Extract the [x, y] coordinate from the center of the cell holding the provided text.  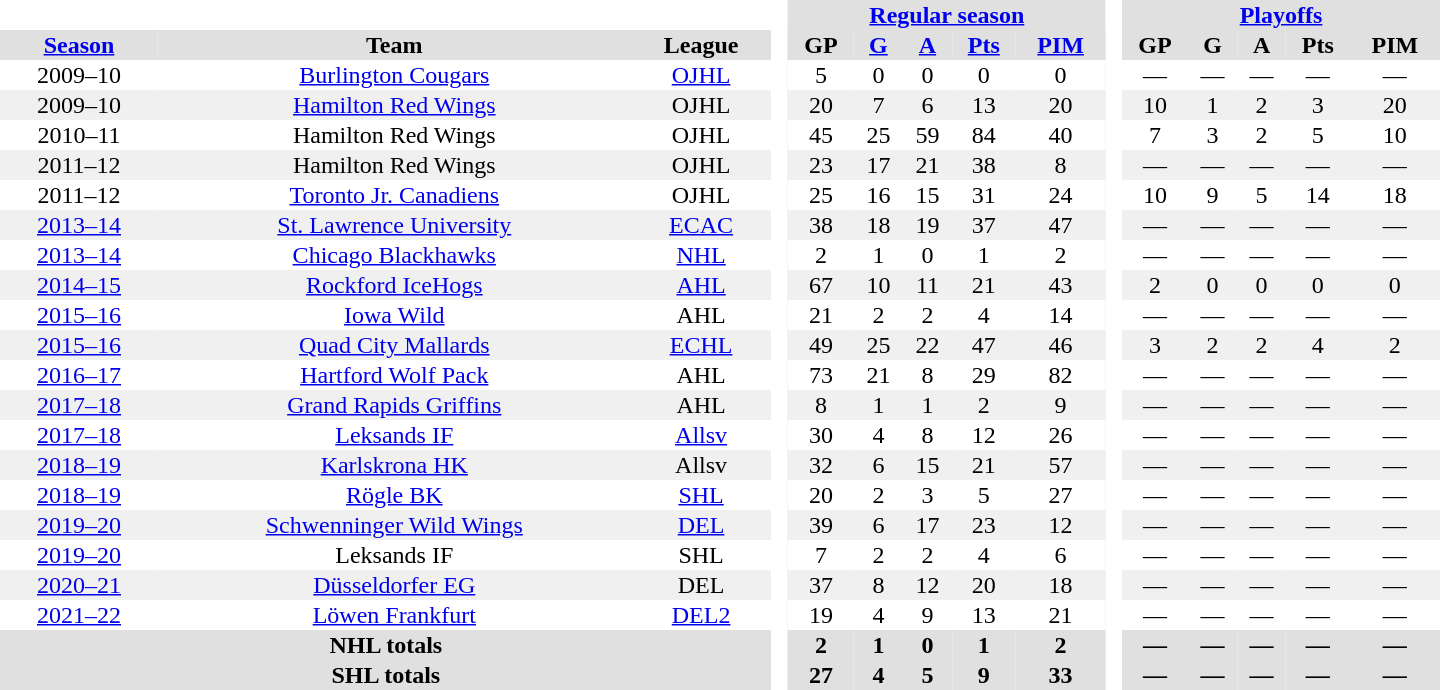
49 [821, 345]
DEL2 [702, 615]
46 [1061, 345]
2016–17 [79, 375]
NHL [702, 255]
67 [821, 285]
Iowa Wild [394, 315]
Schwenninger Wild Wings [394, 525]
2020–21 [79, 585]
84 [984, 135]
Löwen Frankfurt [394, 615]
11 [928, 285]
Hartford Wolf Pack [394, 375]
32 [821, 465]
73 [821, 375]
59 [928, 135]
Regular season [947, 15]
31 [984, 195]
Rockford IceHogs [394, 285]
Toronto Jr. Canadiens [394, 195]
2021–22 [79, 615]
2010–11 [79, 135]
SHL totals [386, 675]
33 [1061, 675]
16 [878, 195]
League [702, 45]
30 [821, 435]
ECHL [702, 345]
Playoffs [1281, 15]
Season [79, 45]
39 [821, 525]
Quad City Mallards [394, 345]
43 [1061, 285]
40 [1061, 135]
Team [394, 45]
2014–15 [79, 285]
45 [821, 135]
Rögle BK [394, 495]
26 [1061, 435]
22 [928, 345]
NHL totals [386, 645]
Karlskrona HK [394, 465]
24 [1061, 195]
Burlington Cougars [394, 75]
ECAC [702, 225]
82 [1061, 375]
Düsseldorfer EG [394, 585]
St. Lawrence University [394, 225]
Grand Rapids Griffins [394, 405]
29 [984, 375]
Chicago Blackhawks [394, 255]
57 [1061, 465]
